Identify which cell holds the provided text, then report its (X, Y) central coordinate. 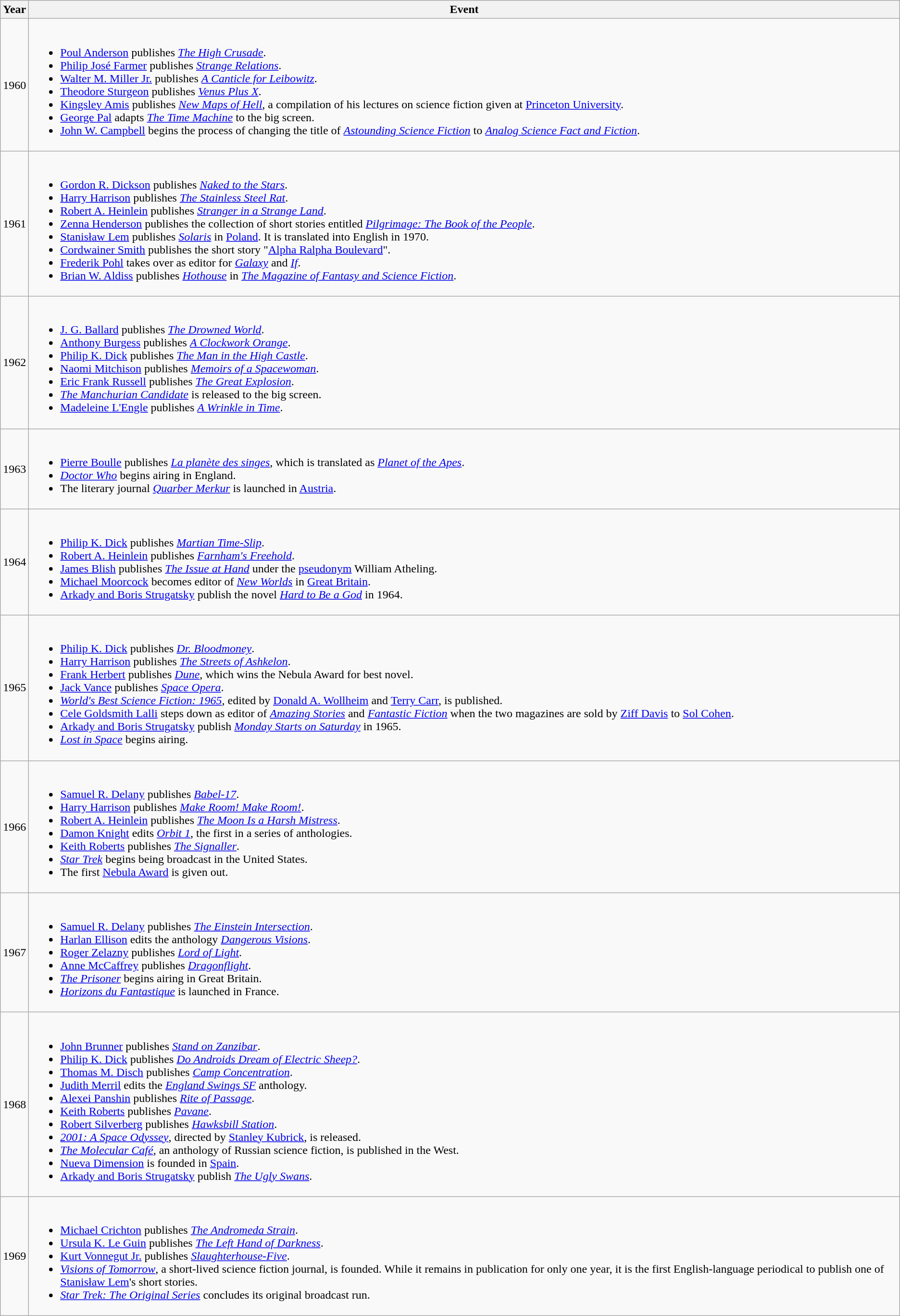
1962 (14, 363)
Event (464, 10)
1960 (14, 85)
1964 (14, 562)
1965 (14, 688)
1969 (14, 1256)
1968 (14, 1104)
1963 (14, 468)
Year (14, 10)
1966 (14, 826)
1961 (14, 224)
1967 (14, 952)
